Scan for the cell matching the given text and deliver its [X, Y] coordinate at center. 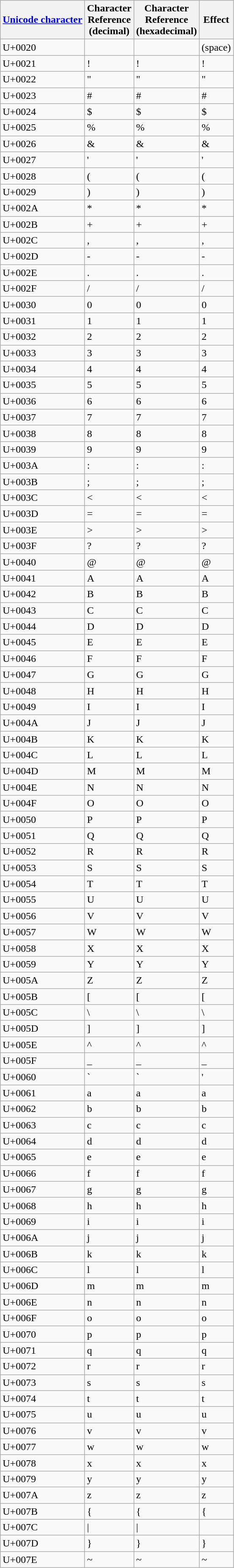
U+0045 [43, 642]
U+004A [43, 723]
U+005E [43, 1045]
U+0038 [43, 433]
U+006A [43, 1237]
U+005B [43, 996]
U+0050 [43, 820]
U+006C [43, 1270]
U+002D [43, 257]
U+0049 [43, 707]
U+0054 [43, 884]
U+0079 [43, 1479]
(space) [216, 47]
U+005D [43, 1029]
U+0024 [43, 112]
U+0046 [43, 658]
U+004E [43, 787]
U+0034 [43, 369]
U+0020 [43, 47]
U+0043 [43, 610]
U+0025 [43, 128]
Unicode character [43, 20]
U+0035 [43, 385]
U+0044 [43, 626]
U+0064 [43, 1141]
U+0053 [43, 868]
U+0074 [43, 1399]
U+0028 [43, 176]
U+0072 [43, 1366]
U+006B [43, 1254]
U+0022 [43, 79]
U+0071 [43, 1350]
U+0067 [43, 1189]
Effect [216, 20]
U+007E [43, 1560]
U+0060 [43, 1077]
U+0032 [43, 337]
U+0051 [43, 836]
U+0058 [43, 948]
U+0056 [43, 916]
U+007C [43, 1527]
U+0078 [43, 1463]
U+006D [43, 1286]
U+0033 [43, 353]
U+007A [43, 1495]
U+0037 [43, 417]
U+004F [43, 803]
U+004B [43, 739]
U+0048 [43, 691]
U+0062 [43, 1109]
U+002B [43, 224]
U+0021 [43, 63]
U+003B [43, 481]
U+0029 [43, 192]
U+0059 [43, 964]
U+0031 [43, 321]
U+002F [43, 289]
CharacterReference(hexadecimal) [166, 20]
U+007D [43, 1543]
U+0073 [43, 1382]
U+005F [43, 1061]
CharacterReference(decimal) [109, 20]
U+0030 [43, 305]
U+0047 [43, 675]
U+0057 [43, 932]
U+0041 [43, 578]
U+003E [43, 530]
U+005C [43, 1013]
U+0066 [43, 1173]
U+007B [43, 1511]
U+0027 [43, 160]
U+0055 [43, 900]
U+0042 [43, 594]
U+005A [43, 980]
U+0068 [43, 1205]
U+002A [43, 208]
U+0026 [43, 144]
U+003D [43, 514]
U+003C [43, 498]
U+0065 [43, 1157]
U+002C [43, 240]
U+003A [43, 465]
U+0039 [43, 449]
U+002E [43, 273]
U+006F [43, 1318]
U+0052 [43, 852]
U+0070 [43, 1334]
U+0036 [43, 401]
U+0069 [43, 1221]
U+0063 [43, 1125]
U+0040 [43, 562]
U+0061 [43, 1093]
U+0076 [43, 1431]
U+004D [43, 771]
U+004C [43, 755]
U+0075 [43, 1415]
U+0023 [43, 96]
U+006E [43, 1302]
U+003F [43, 546]
U+0077 [43, 1447]
